Pinpoint the cell where the given text exists, returning its [X, Y] midpoint coordinate. 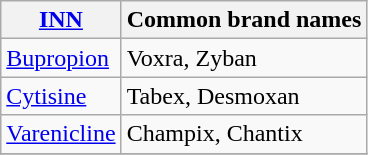
Voxra, Zyban [244, 58]
Champix, Chantix [244, 134]
Common brand names [244, 20]
Cytisine [61, 96]
Varenicline [61, 134]
Tabex, Desmoxan [244, 96]
Bupropion [61, 58]
INN [61, 20]
